Find where the given text appears and provide that cell's center as [X, Y] coordinate. 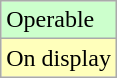
On display [59, 58]
Operable [59, 20]
